Return the (X, Y) coordinate for the center point of the cell that contains the specified text.  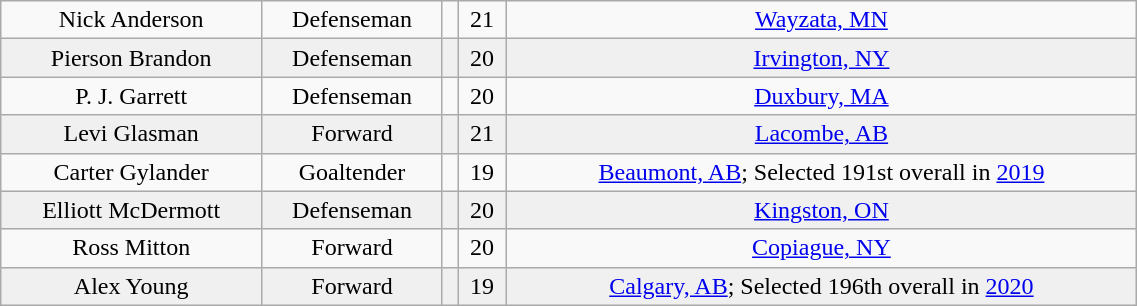
Wayzata, MN (822, 20)
Irvington, NY (822, 58)
Carter Gylander (132, 172)
Beaumont, AB; Selected 191st overall in 2019 (822, 172)
Calgary, AB; Selected 196th overall in 2020 (822, 286)
Pierson Brandon (132, 58)
Lacombe, AB (822, 134)
Levi Glasman (132, 134)
Alex Young (132, 286)
Copiague, NY (822, 248)
Nick Anderson (132, 20)
Kingston, ON (822, 210)
Ross Mitton (132, 248)
Elliott McDermott (132, 210)
P. J. Garrett (132, 96)
Goaltender (352, 172)
Duxbury, MA (822, 96)
